Provide the [x, y] coordinate of the cell's center where the given text is located.  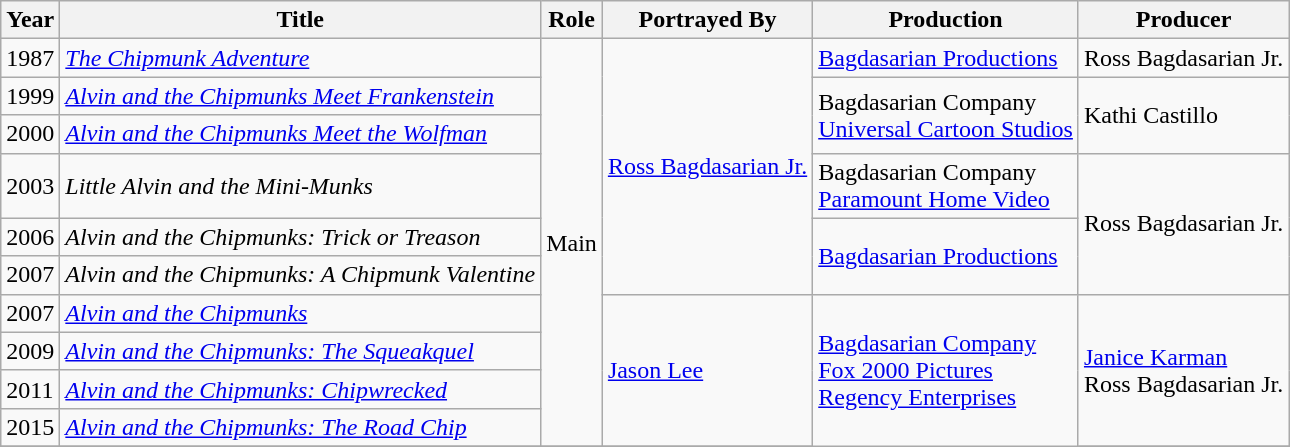
Alvin and the Chipmunks: The Squeakquel [300, 351]
Alvin and the Chipmunks: A Chipmunk Valentine [300, 275]
2006 [30, 237]
1987 [30, 58]
Alvin and the Chipmunks: Chipwrecked [300, 389]
Bagdasarian CompanyParamount Home Video [946, 186]
2000 [30, 134]
Little Alvin and the Mini-Munks [300, 186]
1999 [30, 96]
Alvin and the Chipmunks: Trick or Treason [300, 237]
Alvin and the Chipmunks: The Road Chip [300, 427]
Portrayed By [707, 20]
Main [572, 243]
Alvin and the Chipmunks [300, 313]
2011 [30, 389]
Year [30, 20]
Kathi Castillo [1183, 115]
Role [572, 20]
Producer [1183, 20]
The Chipmunk Adventure [300, 58]
Bagdasarian CompanyUniversal Cartoon Studios [946, 115]
Title [300, 20]
Production [946, 20]
2009 [30, 351]
2003 [30, 186]
Janice KarmanRoss Bagdasarian Jr. [1183, 370]
Bagdasarian CompanyFox 2000 PicturesRegency Enterprises [946, 370]
Alvin and the Chipmunks Meet the Wolfman [300, 134]
2015 [30, 427]
Jason Lee [707, 370]
Alvin and the Chipmunks Meet Frankenstein [300, 96]
